Search for the cell housing the specified text and yield its [x, y] center coordinate. 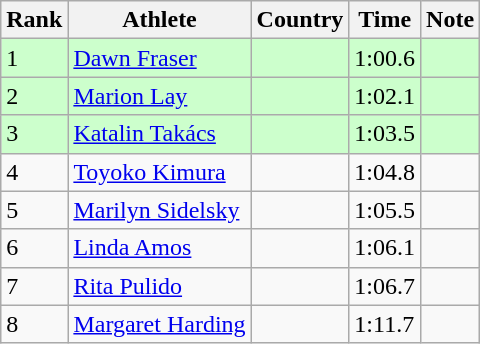
Katalin Takács [160, 134]
Dawn Fraser [160, 58]
1:11.7 [385, 324]
Note [450, 20]
1:03.5 [385, 134]
1:04.8 [385, 172]
Time [385, 20]
Athlete [160, 20]
Toyoko Kimura [160, 172]
Rita Pulido [160, 286]
8 [34, 324]
1:05.5 [385, 210]
1:02.1 [385, 96]
2 [34, 96]
3 [34, 134]
Marilyn Sidelsky [160, 210]
7 [34, 286]
6 [34, 248]
Marion Lay [160, 96]
4 [34, 172]
1:06.1 [385, 248]
Rank [34, 20]
1:00.6 [385, 58]
1 [34, 58]
Margaret Harding [160, 324]
Linda Amos [160, 248]
5 [34, 210]
1:06.7 [385, 286]
Country [300, 20]
